Scan for the cell matching the given text and deliver its (x, y) coordinate at center. 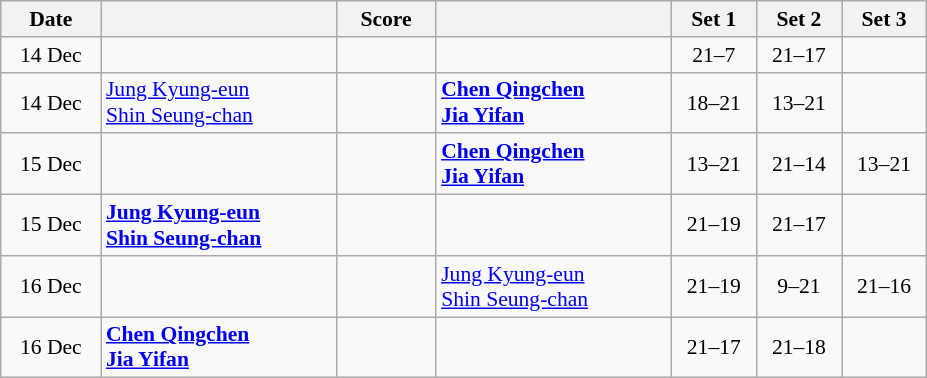
21–18 (798, 348)
Set 2 (798, 19)
18–21 (714, 102)
Score (386, 19)
Set 3 (884, 19)
21–14 (798, 164)
Date (51, 19)
9–21 (798, 286)
Set 1 (714, 19)
21–16 (884, 286)
21–7 (714, 55)
